Find where the given text appears and provide that cell's center as (x, y) coordinate. 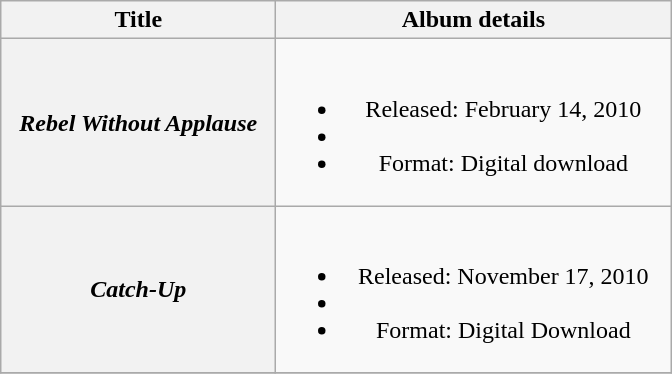
Album details (474, 20)
Title (138, 20)
Catch-Up (138, 290)
Released: February 14, 2010Format: Digital download (474, 122)
Released: November 17, 2010Format: Digital Download (474, 290)
Rebel Without Applause (138, 122)
